Determine the (x, y) coordinate at the center of the cell enclosing the given text.  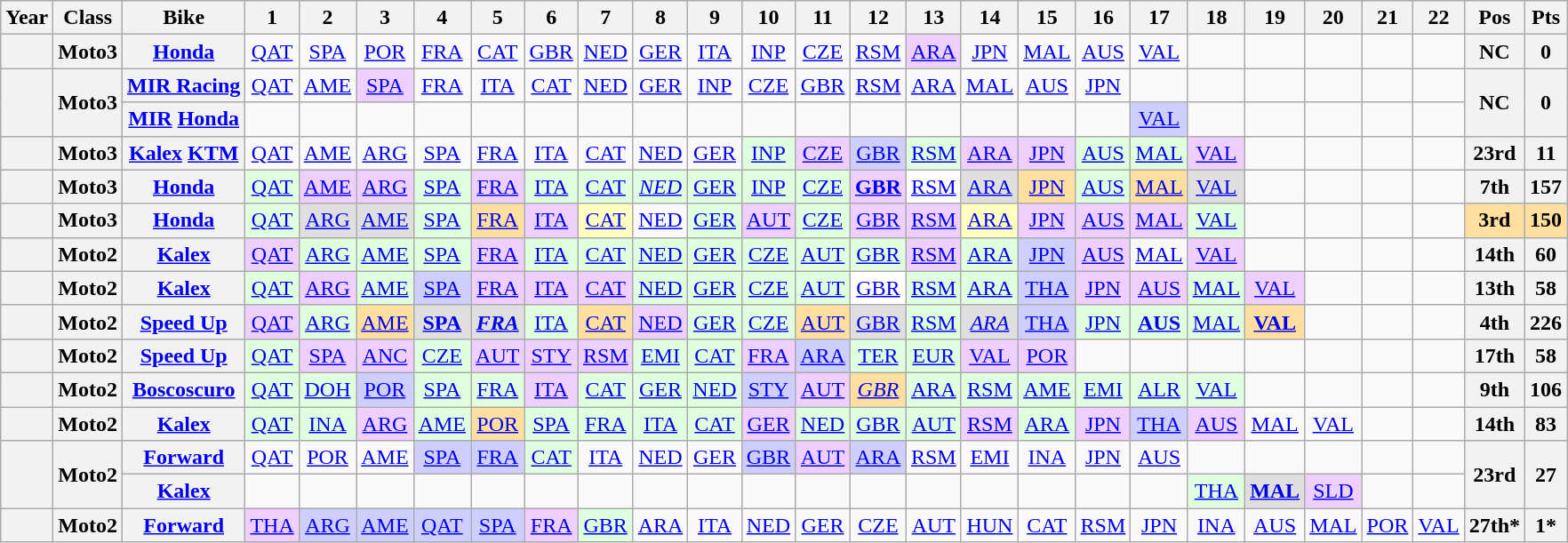
8 (660, 18)
22 (1438, 18)
Bike (184, 18)
MIR Racing (184, 85)
106 (1547, 389)
19 (1275, 18)
MIR Honda (184, 119)
13 (933, 18)
HUN (989, 525)
18 (1216, 18)
Boscoscuro (184, 389)
Class (88, 18)
16 (1103, 18)
Pos (1494, 18)
TER (878, 355)
14 (989, 18)
27 (1547, 475)
15 (1047, 18)
17th (1494, 355)
4th (1494, 322)
21 (1388, 18)
SLD (1333, 491)
157 (1547, 187)
150 (1547, 220)
17 (1159, 18)
ALR (1159, 389)
60 (1547, 254)
10 (768, 18)
Year (27, 18)
ANC (385, 355)
13th (1494, 288)
2 (327, 18)
7 (605, 18)
4 (442, 18)
1 (272, 18)
DOH (327, 389)
Kalex KTM (184, 153)
5 (498, 18)
83 (1547, 424)
6 (551, 18)
7th (1494, 187)
27th* (1494, 525)
EUR (933, 355)
9th (1494, 389)
20 (1333, 18)
226 (1547, 322)
12 (878, 18)
1* (1547, 525)
9 (715, 18)
Pts (1547, 18)
3rd (1494, 220)
3 (385, 18)
